Extract the (X, Y) coordinate from the center of the cell holding the provided text.  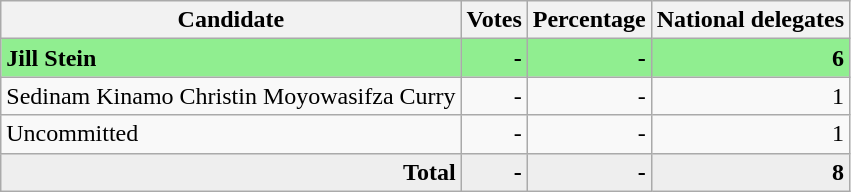
National delegates (750, 20)
Percentage (589, 20)
Jill Stein (231, 58)
6 (750, 58)
Uncommitted (231, 134)
8 (750, 172)
Sedinam Kinamo Christin Moyowasifza Curry (231, 96)
Votes (494, 20)
Total (231, 172)
Candidate (231, 20)
